Scan for the cell matching the given text and deliver its [X, Y] coordinate at center. 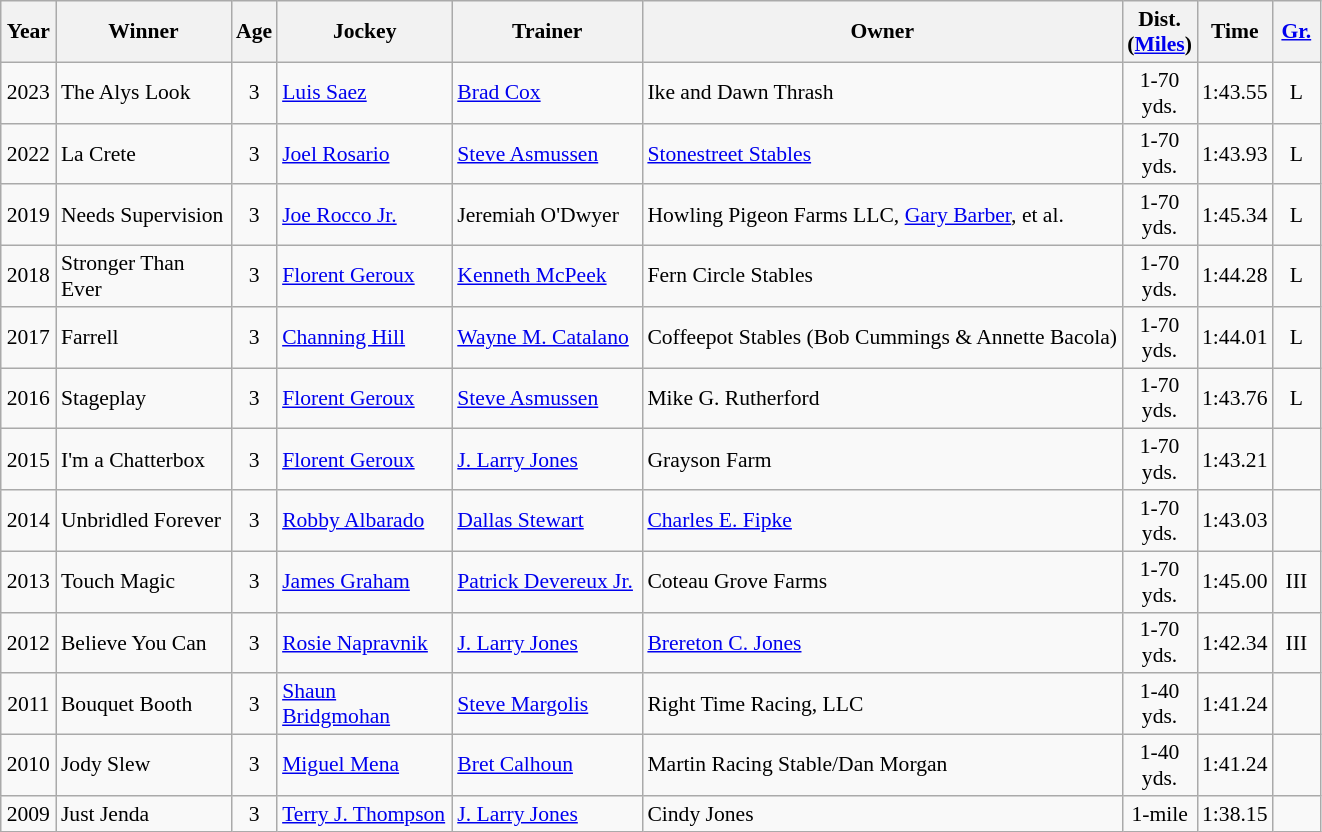
Brad Cox [547, 92]
Fern Circle Stables [882, 276]
2015 [28, 460]
2012 [28, 642]
Just Jenda [144, 814]
Howling Pigeon Farms LLC, Gary Barber, et al. [882, 216]
Coffeepot Stables (Bob Cummings & Annette Bacola) [882, 338]
Right Time Racing, LLC [882, 704]
2013 [28, 582]
Winner [144, 32]
Believe You Can [144, 642]
1:38.15 [1234, 814]
Jeremiah O'Dwyer [547, 216]
1:43.76 [1234, 398]
Trainer [547, 32]
Luis Saez [364, 92]
2016 [28, 398]
Age [254, 32]
1-mile [1160, 814]
The Alys Look [144, 92]
2009 [28, 814]
Dallas Stewart [547, 520]
Gr. [1296, 32]
Robby Albarado [364, 520]
Stonestreet Stables [882, 154]
2018 [28, 276]
Bret Calhoun [547, 766]
Ike and Dawn Thrash [882, 92]
2022 [28, 154]
Charles E. Fipke [882, 520]
Joel Rosario [364, 154]
1:43.55 [1234, 92]
2023 [28, 92]
Owner [882, 32]
Cindy Jones [882, 814]
Kenneth McPeek [547, 276]
Shaun Bridgmohan [364, 704]
1:45.34 [1234, 216]
La Crete [144, 154]
Mike G. Rutherford [882, 398]
Steve Margolis [547, 704]
2019 [28, 216]
Farrell [144, 338]
1:44.28 [1234, 276]
2010 [28, 766]
2017 [28, 338]
Bouquet Booth [144, 704]
I'm a Chatterbox [144, 460]
1:45.00 [1234, 582]
1:43.93 [1234, 154]
Terry J. Thompson [364, 814]
1:44.01 [1234, 338]
Brereton C. Jones [882, 642]
Needs Supervision [144, 216]
Unbridled Forever [144, 520]
1:42.34 [1234, 642]
Dist. (Miles) [1160, 32]
Stronger Than Ever [144, 276]
Time [1234, 32]
Jockey [364, 32]
Touch Magic [144, 582]
2014 [28, 520]
2011 [28, 704]
Jody Slew [144, 766]
Wayne M. Catalano [547, 338]
Patrick Devereux Jr. [547, 582]
Stageplay [144, 398]
Martin Racing Stable/Dan Morgan [882, 766]
Year [28, 32]
James Graham [364, 582]
1:43.03 [1234, 520]
Rosie Napravnik [364, 642]
Channing Hill [364, 338]
Joe Rocco Jr. [364, 216]
Coteau Grove Farms [882, 582]
Grayson Farm [882, 460]
1:43.21 [1234, 460]
Miguel Mena [364, 766]
